Provide the (X, Y) coordinate of the cell's center where the given text is located.  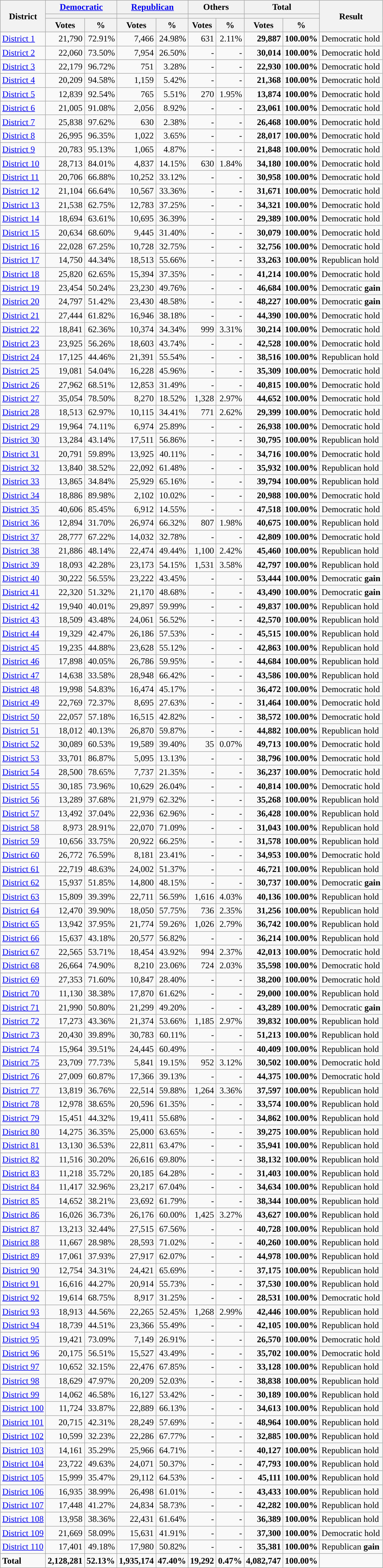
49.18% (101, 1547)
38,572 (264, 717)
45,460 (264, 551)
District 22 (23, 329)
26,786 (137, 662)
44,652 (264, 399)
40.01% (101, 606)
50.37% (172, 1464)
57.18% (101, 717)
10,652 (65, 1367)
771 (202, 413)
District 8 (23, 136)
56.51% (101, 1353)
29,399 (264, 413)
26,974 (137, 523)
16,515 (137, 717)
20,185 (137, 1173)
5.51% (172, 94)
13,865 (65, 482)
District 38 (23, 551)
District 96 (23, 1353)
30,189 (264, 1395)
32.15% (101, 1367)
13,840 (65, 468)
District 55 (23, 786)
24,421 (137, 1270)
District 32 (23, 468)
25,838 (65, 122)
19,964 (65, 426)
73.96% (101, 786)
18.52% (172, 399)
17,870 (137, 993)
32.75% (172, 246)
District 13 (23, 205)
14,275 (65, 1132)
26.91% (172, 1339)
68.75% (101, 1298)
13,284 (65, 440)
38.38% (101, 993)
41,214 (264, 274)
7,466 (137, 39)
31.25% (172, 1298)
37,175 (264, 1270)
District 56 (23, 800)
39.39% (101, 897)
3.31% (230, 329)
3.65% (172, 136)
10,695 (137, 219)
43.18% (101, 938)
765 (137, 94)
District 70 (23, 993)
2.38% (172, 122)
33,574 (264, 1104)
43,627 (264, 1215)
50.24% (101, 288)
27,962 (65, 385)
20,715 (65, 1422)
37.35% (172, 274)
Others (216, 7)
64.28% (172, 1173)
42,013 (264, 952)
34,613 (264, 1408)
1,616 (202, 897)
District 23 (23, 343)
53,444 (264, 578)
22,070 (137, 828)
34,634 (264, 1187)
60.00% (172, 1215)
17,366 (137, 1077)
15,999 (65, 1477)
30,014 (264, 53)
31.49% (172, 385)
22,179 (65, 67)
District 76 (23, 1077)
53.66% (172, 1021)
District 7 (23, 122)
10,252 (137, 177)
4,082,747 (264, 1561)
952 (202, 1063)
50.82% (172, 1547)
District 101 (23, 1422)
15,937 (65, 883)
37.68% (101, 800)
25,966 (137, 1450)
10,629 (137, 786)
15,631 (137, 1533)
34,321 (264, 205)
12,978 (65, 1104)
59.95% (172, 662)
63.65% (172, 1132)
61.01% (172, 1491)
48.14% (101, 551)
20,175 (65, 1353)
24.98% (172, 39)
49.76% (172, 288)
67.25% (101, 246)
15,637 (65, 938)
District 85 (23, 1201)
District 9 (23, 149)
23,430 (137, 302)
21,774 (137, 924)
92.54% (101, 94)
28,713 (65, 163)
22,476 (137, 1367)
20,634 (65, 233)
62.96% (172, 813)
36.73% (101, 1215)
8,973 (65, 828)
26,498 (137, 1491)
18,886 (65, 495)
43.14% (101, 440)
49.63% (101, 1464)
32,756 (264, 246)
0.47% (230, 1561)
43.74% (172, 343)
11,130 (65, 993)
40.05% (101, 662)
53.42% (172, 1395)
District 100 (23, 1408)
44,375 (264, 1077)
10,847 (137, 980)
2.99% (230, 1312)
45,515 (264, 634)
37,530 (264, 1284)
64.71% (172, 1450)
District 12 (23, 191)
38.18% (172, 315)
1,935,174 (137, 1561)
31,578 (264, 841)
Result (351, 16)
30,737 (264, 883)
36,428 (264, 813)
District 87 (23, 1229)
42.47% (101, 634)
38,132 (264, 1159)
24,071 (137, 1464)
50.80% (101, 1007)
56.86% (172, 440)
19,292 (202, 1561)
21,005 (65, 108)
54.83% (101, 689)
36,214 (264, 938)
District 36 (23, 523)
67.56% (172, 1229)
6,974 (137, 426)
1,531 (202, 564)
1,065 (137, 149)
District 46 (23, 662)
60.87% (101, 1077)
22,930 (264, 67)
94.58% (101, 80)
District 43 (23, 620)
33,263 (264, 260)
39.13% (172, 1077)
42.31% (101, 1422)
District 2 (23, 53)
71.09% (172, 828)
44.32% (101, 1118)
66.64% (101, 191)
District 42 (23, 606)
22,936 (137, 813)
55.49% (172, 1326)
85.45% (101, 509)
42,528 (264, 343)
40,606 (65, 509)
District 89 (23, 1256)
District 15 (23, 233)
66.32% (172, 523)
26,616 (137, 1159)
District 34 (23, 495)
22,431 (137, 1519)
19,614 (65, 1298)
58.09% (101, 1533)
270 (202, 94)
District 51 (23, 731)
96.72% (101, 67)
39.90% (101, 910)
District 60 (23, 855)
33,701 (65, 758)
District 86 (23, 1215)
61.82% (101, 315)
District 11 (23, 177)
44,684 (264, 662)
District 57 (23, 813)
District 69 (23, 980)
35.29% (101, 1450)
22,286 (137, 1436)
21,886 (65, 551)
28.91% (101, 828)
38.65% (101, 1104)
999 (202, 329)
736 (202, 910)
34,953 (264, 855)
14,062 (65, 1395)
District 17 (23, 260)
42,797 (264, 564)
18,012 (65, 731)
District 106 (23, 1491)
26,570 (264, 1339)
District 28 (23, 413)
30,214 (264, 329)
18,629 (65, 1381)
42.82% (172, 717)
29,897 (137, 606)
39,794 (264, 482)
District 78 (23, 1104)
5,095 (137, 758)
15,394 (137, 274)
District 3 (23, 67)
66.25% (172, 841)
20,596 (137, 1104)
44.56% (101, 1312)
21,374 (137, 1021)
18,093 (65, 564)
23,722 (65, 1464)
21.35% (172, 772)
23,366 (137, 1326)
District 64 (23, 910)
59.26% (172, 924)
33.36% (172, 191)
43.36% (101, 1021)
22,057 (65, 717)
48,227 (264, 302)
30.20% (101, 1159)
61.62% (172, 993)
42,809 (264, 537)
District 26 (23, 385)
52.03% (172, 1381)
38.99% (101, 1491)
29,389 (264, 219)
65.16% (172, 482)
48,964 (264, 1422)
61.35% (172, 1104)
22,320 (65, 592)
91.08% (101, 108)
3.58% (230, 564)
30,795 (264, 440)
23,230 (137, 288)
3.27% (230, 1215)
19,421 (65, 1339)
17,125 (65, 357)
41.91% (172, 1533)
56.26% (101, 343)
21,669 (65, 1533)
39.40% (172, 744)
35,381 (264, 1547)
District 107 (23, 1505)
58.73% (172, 1505)
43.49% (172, 1353)
District 21 (23, 315)
60.49% (172, 1049)
19,411 (137, 1118)
24,002 (137, 869)
District 37 (23, 537)
District 105 (23, 1477)
12,783 (137, 205)
District 68 (23, 966)
23,173 (137, 564)
27,009 (65, 1077)
35.47% (101, 1477)
22,565 (65, 952)
District 79 (23, 1118)
23,061 (264, 108)
27,515 (137, 1229)
45.96% (172, 371)
20,577 (137, 938)
39,275 (264, 1132)
36.53% (101, 1146)
7,954 (137, 53)
19,329 (65, 634)
33.75% (101, 841)
District 58 (23, 828)
66.88% (101, 177)
31.40% (172, 233)
60.11% (172, 1035)
7,737 (137, 772)
724 (202, 966)
40,728 (264, 1229)
10,656 (65, 841)
District 110 (23, 1547)
20,430 (65, 1035)
57.69% (172, 1422)
21,848 (264, 149)
22,889 (137, 1408)
631 (202, 39)
1,022 (137, 136)
District 39 (23, 564)
10,599 (65, 1436)
17,511 (137, 440)
2.37% (230, 952)
41.27% (101, 1505)
31,043 (264, 828)
39,832 (264, 1021)
28,017 (264, 136)
District 71 (23, 1007)
District 30 (23, 440)
District 65 (23, 924)
23,709 (65, 1063)
55.12% (172, 648)
2.35% (230, 910)
38.52% (101, 468)
56.59% (172, 897)
District 35 (23, 509)
54.15% (172, 564)
27,353 (65, 980)
44,978 (264, 1256)
15,527 (137, 1353)
35,702 (264, 1353)
89.98% (101, 495)
12,853 (137, 385)
1,425 (202, 1215)
28,593 (137, 1242)
1,185 (202, 1021)
22,092 (137, 468)
48.68% (172, 592)
21,790 (65, 39)
52.45% (172, 1312)
District 54 (23, 772)
42,105 (264, 1326)
District 49 (23, 703)
36,472 (264, 689)
27,444 (65, 315)
29,887 (264, 39)
13,925 (137, 454)
39.89% (101, 1035)
District 59 (23, 841)
District 80 (23, 1132)
District 66 (23, 938)
16,946 (137, 315)
14.55% (172, 509)
22,719 (65, 869)
District 98 (23, 1381)
62.36% (101, 329)
2,056 (137, 108)
24,445 (137, 1049)
22,769 (65, 703)
994 (202, 952)
69.80% (172, 1159)
39.51% (101, 1049)
48.63% (101, 869)
18,694 (65, 219)
8,917 (137, 1298)
61.48% (172, 468)
43,289 (264, 1007)
Democratic (81, 7)
62.75% (101, 205)
22,265 (137, 1312)
District 63 (23, 897)
1,100 (202, 551)
18,454 (137, 952)
51,213 (264, 1035)
District 83 (23, 1173)
20,922 (137, 841)
District 91 (23, 1284)
42,282 (264, 1505)
18,739 (65, 1326)
District 31 (23, 454)
21,299 (137, 1007)
23.41% (172, 855)
2,128,281 (65, 1561)
30,222 (65, 578)
47.40% (172, 1561)
District 73 (23, 1035)
25,820 (65, 274)
73.09% (101, 1339)
District 72 (23, 1021)
2.11% (230, 39)
47,518 (264, 509)
12,839 (65, 94)
2.79% (230, 924)
28.98% (101, 1242)
59.89% (101, 454)
District 48 (23, 689)
27.63% (172, 703)
42,570 (264, 620)
20,783 (65, 149)
30,089 (65, 744)
33.12% (172, 177)
District 20 (23, 302)
62.07% (172, 1256)
22,028 (65, 246)
26,468 (264, 122)
43,490 (264, 592)
23,454 (65, 288)
84.01% (101, 163)
1,026 (202, 924)
13,492 (65, 813)
38.21% (101, 1201)
38,200 (264, 980)
2.03% (230, 966)
19.15% (172, 1063)
44,882 (264, 731)
District 5 (23, 94)
13,874 (264, 94)
District 62 (23, 883)
16,026 (65, 1215)
District 14 (23, 219)
District 19 (23, 288)
18,509 (65, 620)
42.28% (101, 564)
21,391 (137, 357)
1,264 (202, 1090)
37.93% (101, 1256)
29,000 (264, 993)
Republican (152, 7)
1.95% (230, 94)
District 33 (23, 482)
26,938 (264, 426)
68.60% (101, 233)
23,217 (137, 1187)
62.97% (101, 413)
11,724 (65, 1408)
73.50% (101, 53)
District 84 (23, 1187)
19,589 (137, 744)
71.60% (101, 980)
33,128 (264, 1367)
32.78% (172, 537)
16,935 (65, 1491)
13,289 (65, 800)
14,652 (65, 1201)
28,948 (137, 675)
19,998 (65, 689)
District 103 (23, 1450)
35,932 (264, 468)
44.34% (101, 260)
29,112 (137, 1477)
66.13% (172, 1408)
67.85% (172, 1367)
86.87% (101, 758)
55.54% (172, 357)
31,403 (264, 1173)
26.50% (172, 53)
43,433 (264, 1491)
26,995 (65, 136)
21,368 (264, 80)
30,783 (137, 1035)
13,958 (65, 1519)
District 1 (23, 39)
4.03% (230, 897)
12,470 (65, 910)
51.42% (101, 302)
19,081 (65, 371)
35,054 (65, 399)
District 104 (23, 1464)
77.73% (101, 1063)
District 95 (23, 1339)
54.04% (101, 371)
51.37% (172, 869)
8,695 (137, 703)
40,136 (264, 897)
District 108 (23, 1519)
District 77 (23, 1090)
23,692 (137, 1201)
4,837 (137, 163)
26,186 (137, 634)
District 90 (23, 1270)
44.88% (101, 648)
23,222 (137, 578)
25,929 (137, 482)
District 41 (23, 592)
28.40% (172, 980)
13.13% (172, 758)
31,256 (264, 910)
17,061 (65, 1256)
34.41% (172, 413)
2.62% (230, 413)
38,516 (264, 357)
65.69% (172, 1270)
43.92% (172, 952)
46,684 (264, 288)
20,914 (137, 1284)
43,586 (264, 675)
751 (137, 67)
District 6 (23, 108)
12,894 (65, 523)
44.51% (101, 1326)
61.64% (172, 1519)
14,750 (65, 260)
59.99% (172, 606)
District 61 (23, 869)
35,268 (264, 800)
31.70% (101, 523)
1,268 (202, 1312)
6,912 (137, 509)
36,742 (264, 924)
47.97% (101, 1381)
59.87% (172, 731)
42,446 (264, 1312)
1,159 (137, 80)
14,638 (65, 675)
District 47 (23, 675)
48.58% (172, 302)
35,941 (264, 1146)
34.31% (101, 1270)
5,841 (137, 1063)
49.44% (172, 551)
30,185 (65, 786)
2,102 (137, 495)
36.76% (101, 1090)
61.79% (172, 1201)
72.37% (101, 703)
District (23, 16)
District 25 (23, 371)
67.77% (172, 1436)
21,979 (137, 800)
30,079 (264, 233)
3.36% (230, 1090)
53.71% (101, 952)
District 4 (23, 80)
22,711 (137, 897)
40,675 (264, 523)
78.50% (101, 399)
District 45 (23, 648)
32.44% (101, 1229)
56.82% (172, 938)
8.92% (172, 108)
District 92 (23, 1298)
16,474 (137, 689)
49,713 (264, 744)
18,841 (65, 329)
64.53% (172, 1477)
15,451 (65, 1118)
District 27 (23, 399)
28,249 (137, 1422)
46,721 (264, 869)
55.73% (172, 1284)
17,448 (65, 1505)
24,834 (137, 1505)
59.88% (172, 1090)
26,176 (137, 1215)
95.13% (101, 149)
31,464 (264, 703)
36,389 (264, 1519)
40,409 (264, 1049)
District 18 (23, 274)
5.42% (172, 80)
3.12% (230, 1063)
8,210 (137, 966)
55.66% (172, 260)
37.25% (172, 205)
4.87% (172, 149)
17,273 (65, 1021)
24,061 (137, 620)
36.39% (172, 219)
17,980 (137, 1547)
9,445 (137, 233)
26.04% (172, 786)
District 94 (23, 1326)
51.32% (101, 592)
42,863 (264, 648)
37.04% (101, 813)
28,500 (65, 772)
14,032 (137, 537)
13,213 (65, 1229)
68.51% (101, 385)
30,958 (264, 177)
District 109 (23, 1533)
48.15% (172, 883)
55.68% (172, 1118)
807 (202, 523)
66.42% (172, 675)
District 74 (23, 1049)
38.36% (101, 1519)
38,838 (264, 1381)
11,516 (65, 1159)
45,111 (264, 1477)
District 88 (23, 1242)
40,815 (264, 385)
27,917 (137, 1256)
96.35% (101, 136)
18,913 (65, 1312)
57.75% (172, 910)
43.48% (101, 620)
District 52 (23, 744)
33.87% (101, 1408)
34,716 (264, 454)
34,180 (264, 163)
District 29 (23, 426)
20,791 (65, 454)
34.84% (101, 482)
District 81 (23, 1146)
45.17% (172, 689)
23.06% (172, 966)
21,538 (65, 205)
35,598 (264, 966)
10,374 (137, 329)
67.04% (172, 1187)
40,127 (264, 1450)
31,671 (264, 191)
22,811 (137, 1146)
10,728 (137, 246)
40.11% (172, 454)
62.32% (172, 800)
11,417 (65, 1187)
43.45% (172, 578)
18,603 (137, 343)
35 (202, 744)
44.27% (101, 1284)
1.98% (230, 523)
14,161 (65, 1450)
56.55% (101, 578)
14.15% (172, 163)
62.65% (101, 274)
13,130 (65, 1146)
40.13% (101, 731)
35,309 (264, 371)
28,777 (65, 537)
37.95% (101, 924)
49,837 (264, 606)
72.91% (101, 39)
26,870 (137, 731)
District 75 (23, 1063)
22,474 (137, 551)
10,115 (137, 413)
30,502 (264, 1063)
District 93 (23, 1312)
7,149 (137, 1339)
49.20% (172, 1007)
34.34% (172, 329)
51.85% (101, 883)
33.58% (101, 675)
57.53% (172, 634)
20,988 (264, 495)
18,050 (137, 910)
District 99 (23, 1395)
22,514 (137, 1090)
44.46% (101, 357)
District 24 (23, 357)
21,170 (137, 592)
16,616 (65, 1284)
20,706 (65, 177)
1.84% (230, 163)
46.58% (101, 1395)
37,597 (264, 1090)
16,127 (137, 1395)
14,800 (137, 883)
26,664 (65, 966)
2.42% (230, 551)
25,000 (137, 1132)
21,990 (65, 1007)
19,235 (65, 648)
32.96% (101, 1187)
10,567 (137, 191)
36,237 (264, 772)
11,218 (65, 1173)
40,260 (264, 1242)
36.35% (101, 1132)
1,328 (202, 399)
21,104 (65, 191)
34,862 (264, 1118)
12,754 (65, 1270)
District 50 (23, 717)
8,181 (137, 855)
63.61% (101, 219)
District 16 (23, 246)
24,797 (65, 302)
16,228 (137, 371)
52.13% (101, 1561)
17,401 (65, 1547)
37,300 (264, 1533)
23,925 (65, 343)
38,344 (264, 1201)
74.11% (101, 426)
38,796 (264, 758)
71.02% (172, 1242)
32,885 (264, 1436)
0.07% (230, 744)
Republican gain (351, 1547)
8,270 (137, 399)
District 44 (23, 634)
60.53% (101, 744)
97.62% (101, 122)
District 53 (23, 758)
3.28% (172, 67)
17,898 (65, 662)
District 102 (23, 1436)
25.89% (172, 426)
15,964 (65, 1049)
23,628 (137, 648)
13,819 (65, 1090)
67.22% (101, 537)
19,940 (65, 606)
44,390 (264, 315)
35.72% (101, 1173)
40,814 (264, 786)
74.90% (101, 966)
63.47% (172, 1146)
78.65% (101, 772)
56.52% (172, 620)
26,772 (65, 855)
District 82 (23, 1159)
District 67 (23, 952)
13,942 (65, 924)
District 10 (23, 163)
76.59% (101, 855)
22,060 (65, 53)
10.02% (172, 495)
28,531 (264, 1298)
District 40 (23, 578)
District 97 (23, 1367)
15,809 (65, 897)
11,667 (65, 1242)
47,793 (264, 1464)
32.23% (101, 1436)
